Extract the [X, Y] coordinate from the center of the cell holding the provided text.  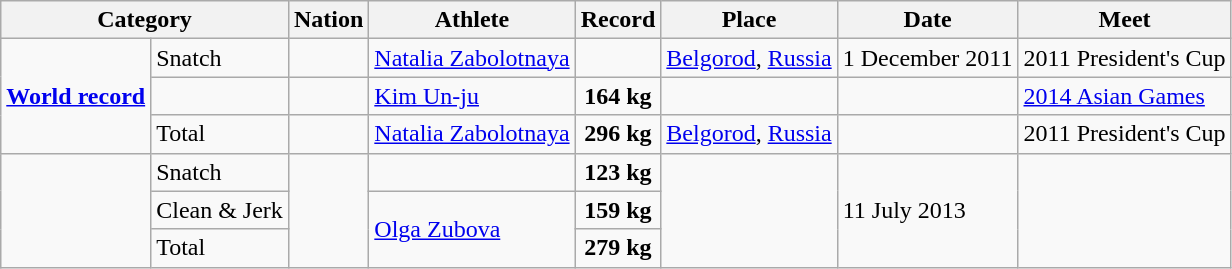
Kim Un-ju [472, 96]
159 kg [618, 210]
Date [928, 20]
123 kg [618, 172]
11 July 2013 [928, 210]
Place [749, 20]
2014 Asian Games [1124, 96]
164 kg [618, 96]
Record [618, 20]
World record [76, 96]
Athlete [472, 20]
Olga Zubova [472, 229]
Meet [1124, 20]
296 kg [618, 134]
1 December 2011 [928, 58]
Clean & Jerk [220, 210]
279 kg [618, 248]
Nation [328, 20]
Category [145, 20]
